Provide the [X, Y] coordinate of the cell's center where the given text is located.  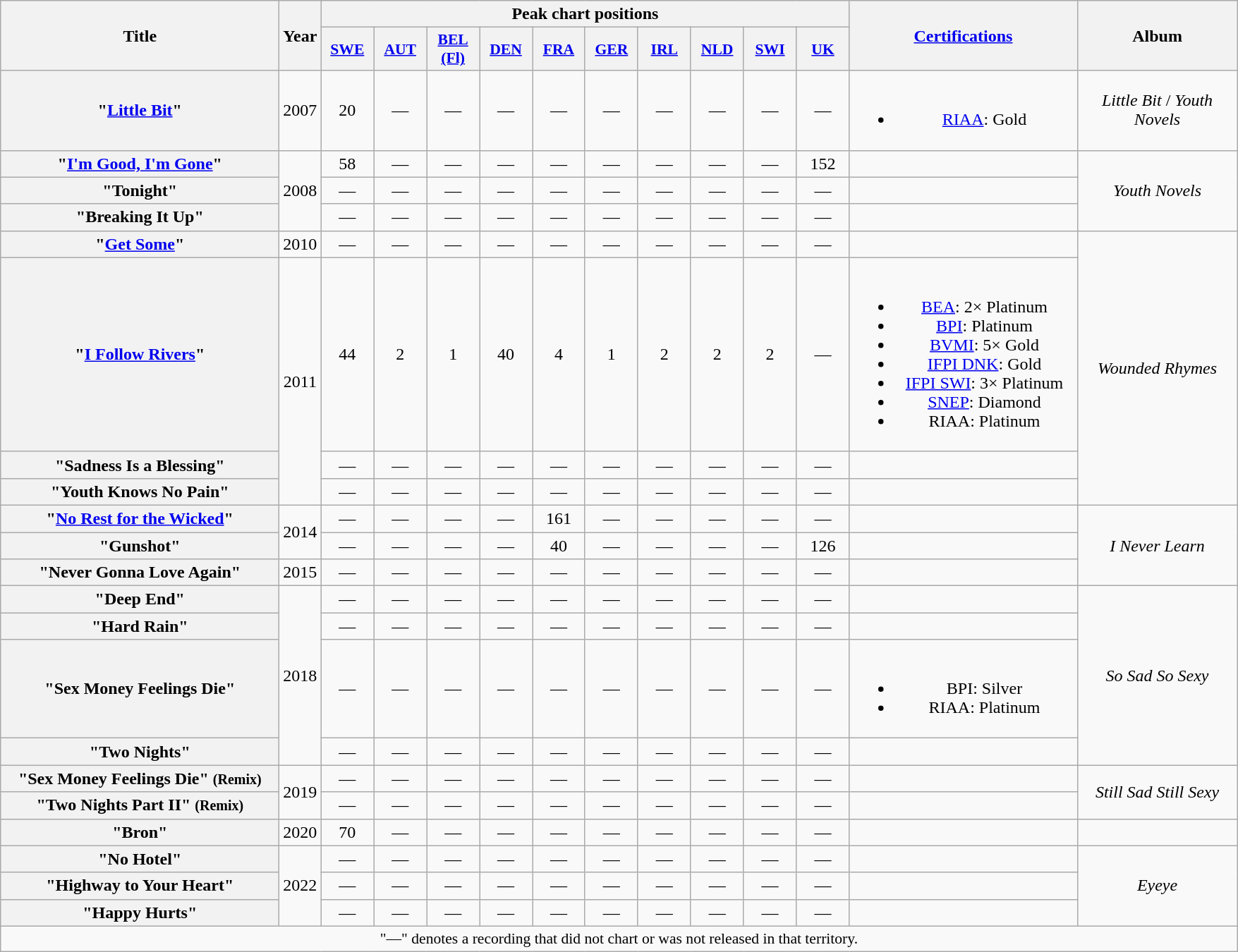
Wounded Rhymes [1157, 368]
RIAA: Gold [964, 110]
SWE [347, 49]
NLD [717, 49]
Eyeye [1157, 886]
FRA [559, 49]
AUT [401, 49]
"I'm Good, I'm Gone" [140, 164]
"Highway to Your Heart" [140, 886]
2008 [301, 190]
"—" denotes a recording that did not chart or was not released in that territory. [619, 939]
"No Hotel" [140, 859]
So Sad So Sexy [1157, 676]
2022 [301, 886]
BEL(Fl) [453, 49]
"Happy Hurts" [140, 913]
44 [347, 354]
"Two Nights Part II" (Remix) [140, 805]
"Sex Money Feelings Die" (Remix) [140, 779]
2010 [301, 244]
Year [301, 35]
"Two Nights" [140, 752]
"Get Some" [140, 244]
2011 [301, 381]
70 [347, 832]
"Sadness Is a Blessing" [140, 465]
IRL [664, 49]
2020 [301, 832]
"I Follow Rivers" [140, 354]
DEN [506, 49]
"Tonight" [140, 190]
"No Rest for the Wicked" [140, 518]
2019 [301, 792]
"Breaking It Up" [140, 217]
126 [823, 545]
"Sex Money Feelings Die" [140, 689]
"Gunshot" [140, 545]
"Hard Rain" [140, 626]
4 [559, 354]
Title [140, 35]
GER [611, 49]
161 [559, 518]
Peak chart positions [585, 14]
"Never Gonna Love Again" [140, 573]
2018 [301, 676]
2007 [301, 110]
SWI [770, 49]
Album [1157, 35]
I Never Learn [1157, 545]
58 [347, 164]
UK [823, 49]
BPI: SilverRIAA: Platinum [964, 689]
"Bron" [140, 832]
Still Sad Still Sexy [1157, 792]
Youth Novels [1157, 190]
BEA: 2× PlatinumBPI: PlatinumBVMI: 5× GoldIFPI DNK: GoldIFPI SWI: 3× PlatinumSNEP: DiamondRIAA: Platinum [964, 354]
2015 [301, 573]
20 [347, 110]
"Youth Knows No Pain" [140, 492]
Little Bit / Youth Novels [1157, 110]
"Little Bit" [140, 110]
"Deep End" [140, 599]
Certifications [964, 35]
2014 [301, 532]
152 [823, 164]
